Scan for the cell matching the given text and deliver its (x, y) coordinate at center. 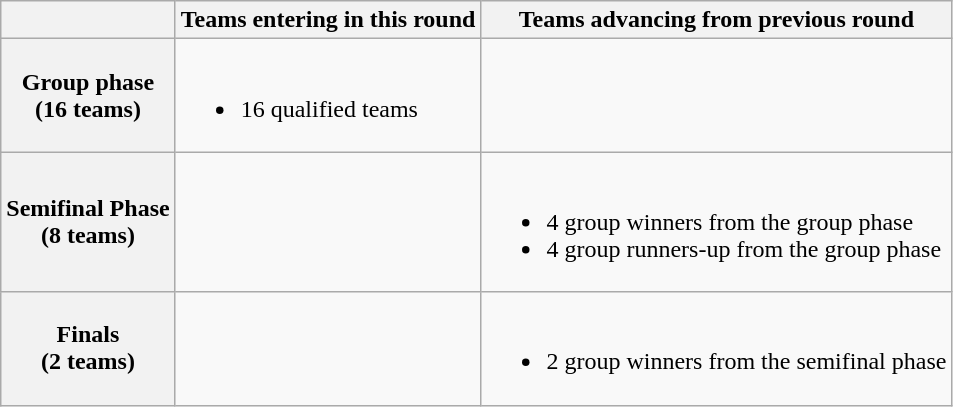
4 group winners from the group phase4 group runners-up from the group phase (716, 222)
Teams advancing from previous round (716, 20)
2 group winners from the semifinal phase (716, 348)
Semifinal Phase(8 teams) (88, 222)
Group phase(16 teams) (88, 96)
16 qualified teams (328, 96)
Finals(2 teams) (88, 348)
Teams entering in this round (328, 20)
